Return [X, Y] of the center of cell containing provided text 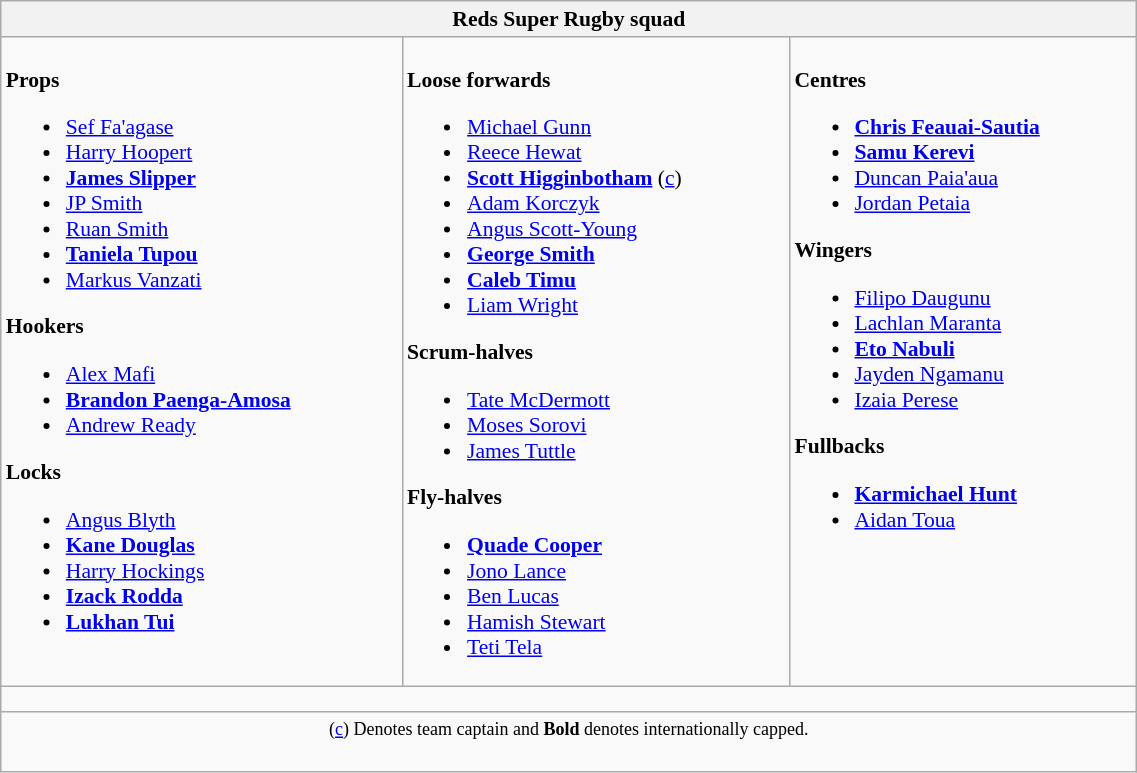
(c) Denotes team captain and Bold denotes internationally capped. [569, 742]
Reds Super Rugby squad [569, 19]
